Pinpoint the cell where the given text exists, returning its (x, y) midpoint coordinate. 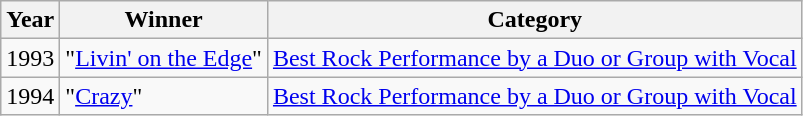
1994 (30, 96)
"Crazy" (164, 96)
"Livin' on the Edge" (164, 58)
Category (534, 20)
Winner (164, 20)
Year (30, 20)
1993 (30, 58)
